Detect which cell encompasses the target text, then output its [X, Y] center coordinate. 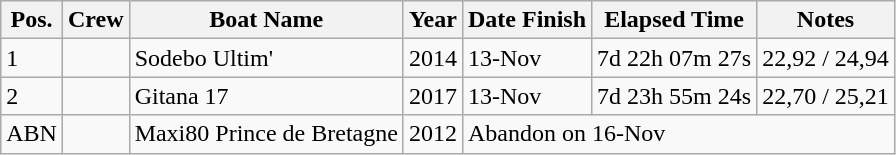
Abandon on 16-Nov [678, 134]
2017 [432, 96]
Notes [826, 20]
Elapsed Time [674, 20]
7d 23h 55m 24s [674, 96]
Sodebo Ultim' [266, 58]
Date Finish [526, 20]
7d 22h 07m 27s [674, 58]
Pos. [32, 20]
22,70 / 25,21 [826, 96]
22,92 / 24,94 [826, 58]
ABN [32, 134]
Year [432, 20]
Gitana 17 [266, 96]
2014 [432, 58]
2 [32, 96]
1 [32, 58]
Crew [96, 20]
2012 [432, 134]
Maxi80 Prince de Bretagne [266, 134]
Boat Name [266, 20]
